Return [x, y] of the center of cell containing provided text 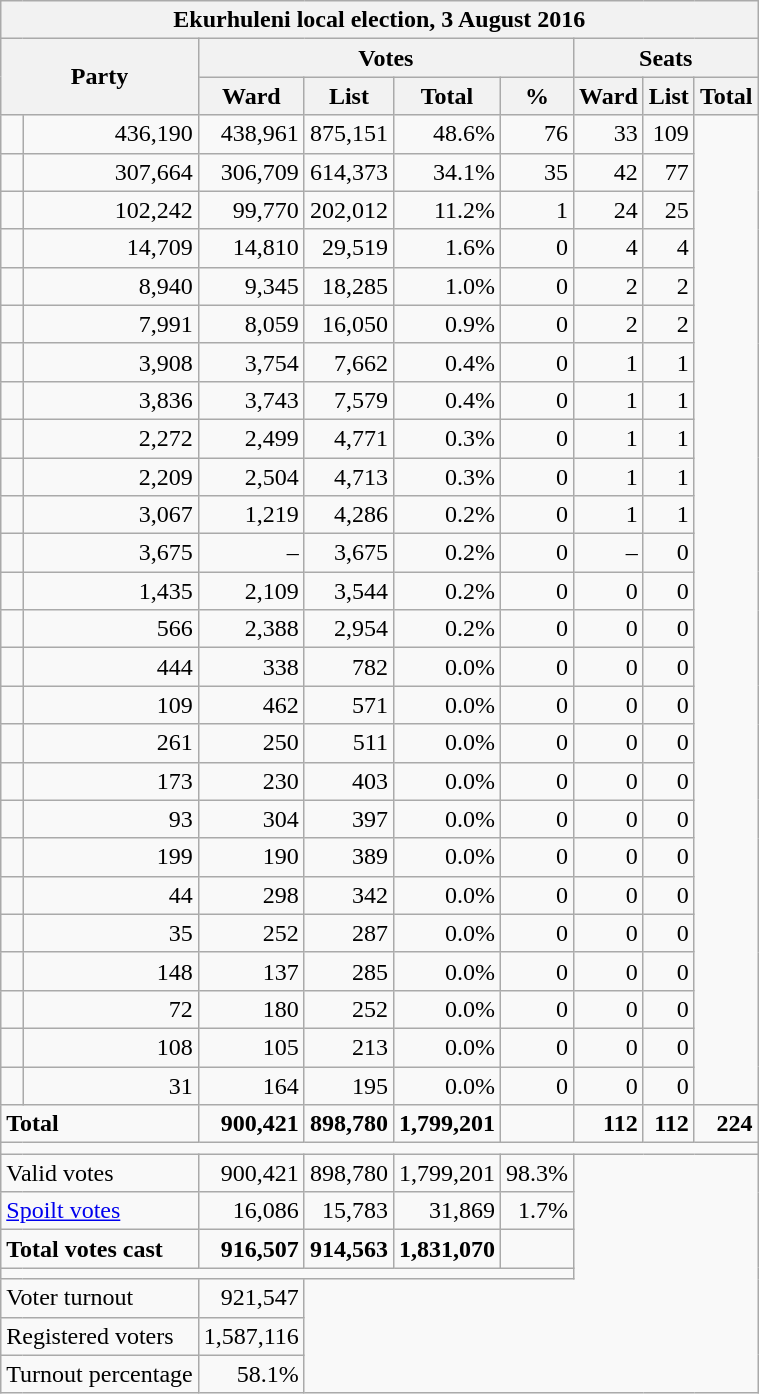
Seats [666, 58]
285 [348, 971]
2,272 [110, 438]
Valid votes [100, 1173]
782 [348, 667]
3,754 [251, 362]
190 [251, 857]
24 [609, 210]
438,961 [251, 134]
202,012 [348, 210]
230 [251, 781]
102,242 [110, 210]
306,709 [251, 172]
287 [348, 933]
389 [348, 857]
4,771 [348, 438]
8,940 [110, 286]
2,954 [348, 629]
3,067 [110, 515]
137 [251, 971]
4,713 [348, 477]
916,507 [251, 1249]
44 [110, 895]
511 [348, 743]
261 [110, 743]
108 [110, 1047]
105 [251, 1047]
31,869 [446, 1211]
Turnout percentage [100, 1374]
307,664 [110, 172]
2,109 [251, 591]
614,373 [348, 172]
2,499 [251, 438]
462 [251, 705]
14,709 [110, 248]
16,050 [348, 324]
195 [348, 1085]
304 [251, 819]
7,662 [348, 362]
921,547 [251, 1298]
3,908 [110, 362]
2,504 [251, 477]
Voter turnout [100, 1298]
298 [251, 895]
31 [110, 1085]
76 [538, 134]
11.2% [446, 210]
1,587,116 [251, 1336]
173 [110, 781]
1.7% [538, 1211]
1,831,070 [446, 1249]
7,991 [110, 324]
199 [110, 857]
436,190 [110, 134]
15,783 [348, 1211]
2,388 [251, 629]
25 [668, 210]
34.1% [446, 172]
2,209 [110, 477]
% [538, 96]
18,285 [348, 286]
99,770 [251, 210]
7,579 [348, 400]
164 [251, 1085]
250 [251, 743]
1.6% [446, 248]
Ekurhuleni local election, 3 August 2016 [380, 20]
72 [110, 1009]
338 [251, 667]
0.9% [446, 324]
213 [348, 1047]
397 [348, 819]
1,435 [110, 591]
1.0% [446, 286]
8,059 [251, 324]
148 [110, 971]
77 [668, 172]
Registered voters [100, 1336]
914,563 [348, 1249]
58.1% [251, 1374]
3,743 [251, 400]
4,286 [348, 515]
14,810 [251, 248]
3,544 [348, 591]
16,086 [251, 1211]
Party [100, 77]
Spoilt votes [100, 1211]
9,345 [251, 286]
571 [348, 705]
93 [110, 819]
29,519 [348, 248]
444 [110, 667]
42 [609, 172]
3,836 [110, 400]
1,219 [251, 515]
33 [609, 134]
Total votes cast [100, 1249]
98.3% [538, 1173]
Votes [386, 58]
566 [110, 629]
48.6% [446, 134]
875,151 [348, 134]
224 [726, 1124]
180 [251, 1009]
403 [348, 781]
342 [348, 895]
